Find where the given text appears and provide that cell's center as (x, y) coordinate. 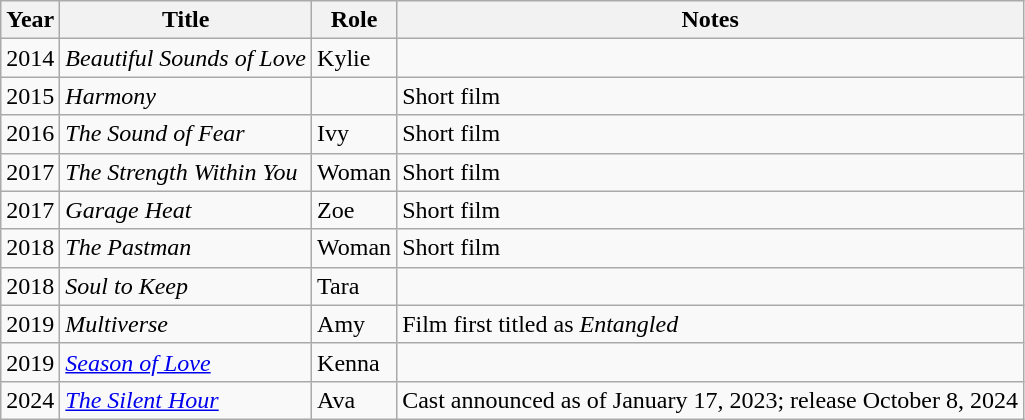
Garage Heat (186, 210)
Season of Love (186, 362)
The Pastman (186, 248)
Multiverse (186, 324)
Zoe (354, 210)
Role (354, 20)
The Sound of Fear (186, 134)
Tara (354, 286)
Film first titled as Entangled (710, 324)
Kylie (354, 58)
Soul to Keep (186, 286)
Kenna (354, 362)
The Silent Hour (186, 400)
Harmony (186, 96)
Cast announced as of January 17, 2023; release October 8, 2024 (710, 400)
The Strength Within You (186, 172)
2016 (30, 134)
Notes (710, 20)
Title (186, 20)
Ivy (354, 134)
Year (30, 20)
Ava (354, 400)
2015 (30, 96)
2024 (30, 400)
Amy (354, 324)
2014 (30, 58)
Beautiful Sounds of Love (186, 58)
